Provide the [x, y] coordinate of the cell's center where the given text is located.  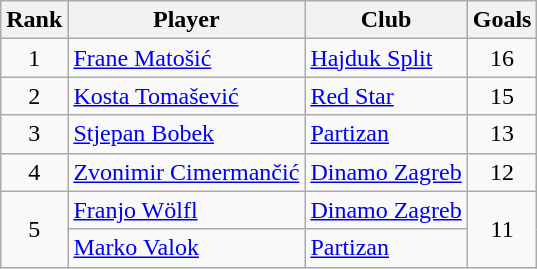
Franjo Wölfl [186, 210]
16 [502, 58]
15 [502, 96]
Zvonimir Cimermančić [186, 172]
Red Star [386, 96]
Frane Matošić [186, 58]
Goals [502, 20]
1 [34, 58]
Rank [34, 20]
Stjepan Bobek [186, 134]
11 [502, 229]
Player [186, 20]
4 [34, 172]
Hajduk Split [386, 58]
Marko Valok [186, 248]
5 [34, 229]
Club [386, 20]
12 [502, 172]
13 [502, 134]
3 [34, 134]
2 [34, 96]
Kosta Tomašević [186, 96]
